Search for the cell housing the specified text and yield its [x, y] center coordinate. 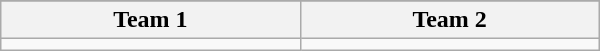
Team 2 [450, 20]
Team 1 [150, 20]
